Return the (X, Y) coordinate for the center point of the cell that contains the specified text.  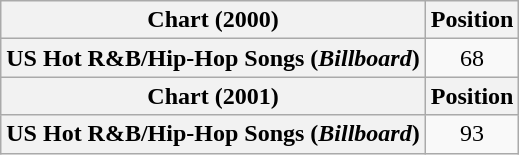
93 (472, 134)
Chart (2001) (213, 96)
Chart (2000) (213, 20)
68 (472, 58)
